Find where the given text appears and provide that cell's center as [x, y] coordinate. 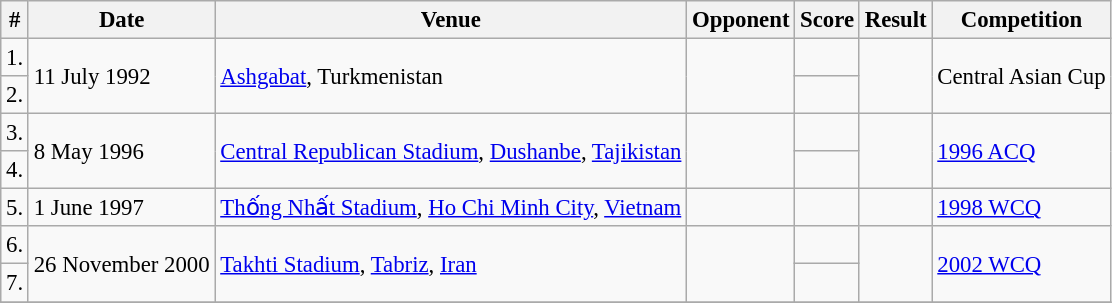
Date [121, 20]
Score [828, 20]
Central Asian Cup [1022, 76]
1998 WCQ [1022, 208]
Ashgabat, Turkmenistan [451, 76]
1 June 1997 [121, 208]
Central Republican Stadium, Dushanbe, Tajikistan [451, 152]
6. [15, 245]
Venue [451, 20]
Opponent [741, 20]
4. [15, 170]
5. [15, 208]
7. [15, 283]
26 November 2000 [121, 264]
1. [15, 58]
# [15, 20]
Competition [1022, 20]
1996 ACQ [1022, 152]
8 May 1996 [121, 152]
3. [15, 133]
11 July 1992 [121, 76]
Result [896, 20]
2. [15, 95]
Takhti Stadium, Tabriz, Iran [451, 264]
Thống Nhất Stadium, Ho Chi Minh City, Vietnam [451, 208]
2002 WCQ [1022, 264]
